Extract the [X, Y] coordinate from the center of the cell holding the provided text.  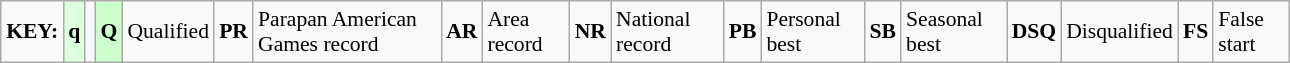
Area record [526, 32]
Q [108, 32]
DSQ [1034, 32]
Disqualified [1120, 32]
Personal best [812, 32]
Seasonal best [954, 32]
National record [668, 32]
AR [462, 32]
KEY: [32, 32]
SB [884, 32]
q [74, 32]
PB [743, 32]
PR [234, 32]
Parapan American Games record [347, 32]
Qualified [168, 32]
NR [590, 32]
FS [1196, 32]
False start [1251, 32]
